Detect which cell encompasses the target text, then output its (X, Y) center coordinate. 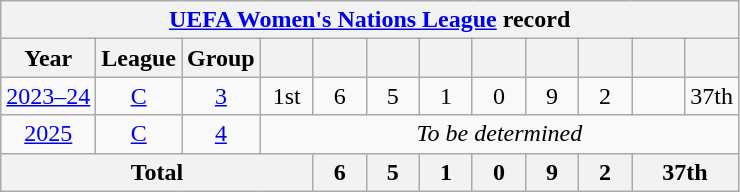
2023–24 (48, 96)
League (139, 58)
Year (48, 58)
4 (222, 134)
Total (158, 172)
UEFA Women's Nations League record (370, 20)
3 (222, 96)
1st (286, 96)
2025 (48, 134)
To be determined (499, 134)
Group (222, 58)
